Locate the cell with the specified text and output its [x, y] center coordinate. 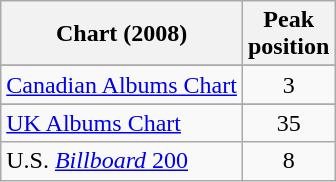
3 [288, 85]
U.S. Billboard 200 [122, 161]
UK Albums Chart [122, 123]
Peakposition [288, 34]
35 [288, 123]
Chart (2008) [122, 34]
8 [288, 161]
Canadian Albums Chart [122, 85]
